Return (X, Y) of the center of cell containing provided text 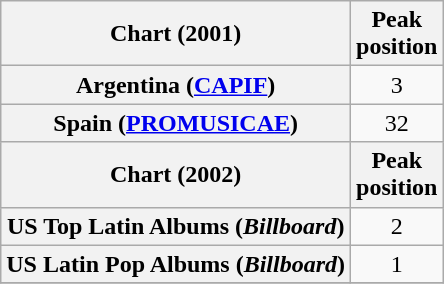
Chart (2002) (176, 174)
Spain (PROMUSICAE) (176, 123)
Chart (2001) (176, 34)
Argentina (CAPIF) (176, 85)
3 (397, 85)
US Top Latin Albums (Billboard) (176, 226)
32 (397, 123)
1 (397, 264)
US Latin Pop Albums (Billboard) (176, 264)
2 (397, 226)
